Identify which cell holds the provided text, then report its (X, Y) central coordinate. 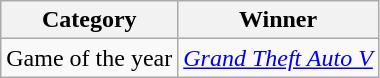
Winner (278, 20)
Grand Theft Auto V (278, 58)
Category (90, 20)
Game of the year (90, 58)
